From the cell containing the given text, extract its center point as (x, y) coordinate. 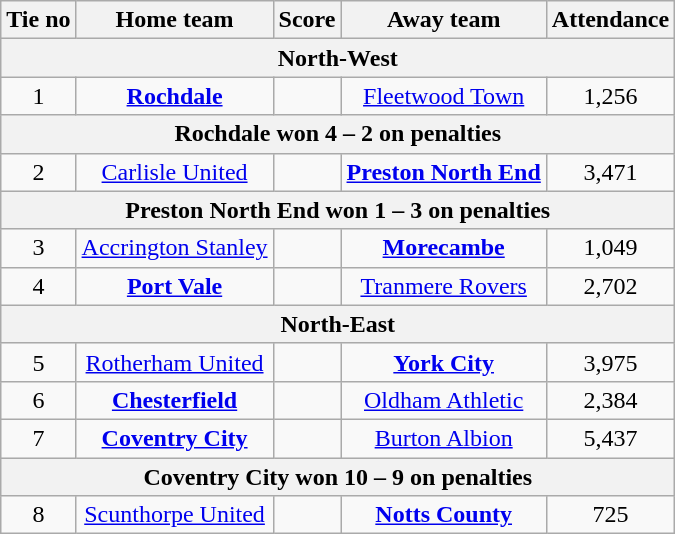
3,975 (610, 362)
Oldham Athletic (444, 400)
Carlisle United (174, 172)
Tie no (38, 20)
5,437 (610, 438)
Away team (444, 20)
York City (444, 362)
Score (307, 20)
Coventry City won 10 – 9 on penalties (338, 477)
Port Vale (174, 286)
1 (38, 96)
North-West (338, 58)
Rochdale won 4 – 2 on penalties (338, 134)
Rotherham United (174, 362)
Notts County (444, 515)
Chesterfield (174, 400)
3 (38, 248)
1,049 (610, 248)
Tranmere Rovers (444, 286)
7 (38, 438)
2,384 (610, 400)
Accrington Stanley (174, 248)
Burton Albion (444, 438)
3,471 (610, 172)
North-East (338, 324)
5 (38, 362)
Home team (174, 20)
4 (38, 286)
Coventry City (174, 438)
2 (38, 172)
2,702 (610, 286)
Preston North End (444, 172)
Fleetwood Town (444, 96)
8 (38, 515)
Preston North End won 1 – 3 on penalties (338, 210)
1,256 (610, 96)
Morecambe (444, 248)
6 (38, 400)
725 (610, 515)
Rochdale (174, 96)
Attendance (610, 20)
Scunthorpe United (174, 515)
